From the cell containing the given text, extract its center point as [X, Y] coordinate. 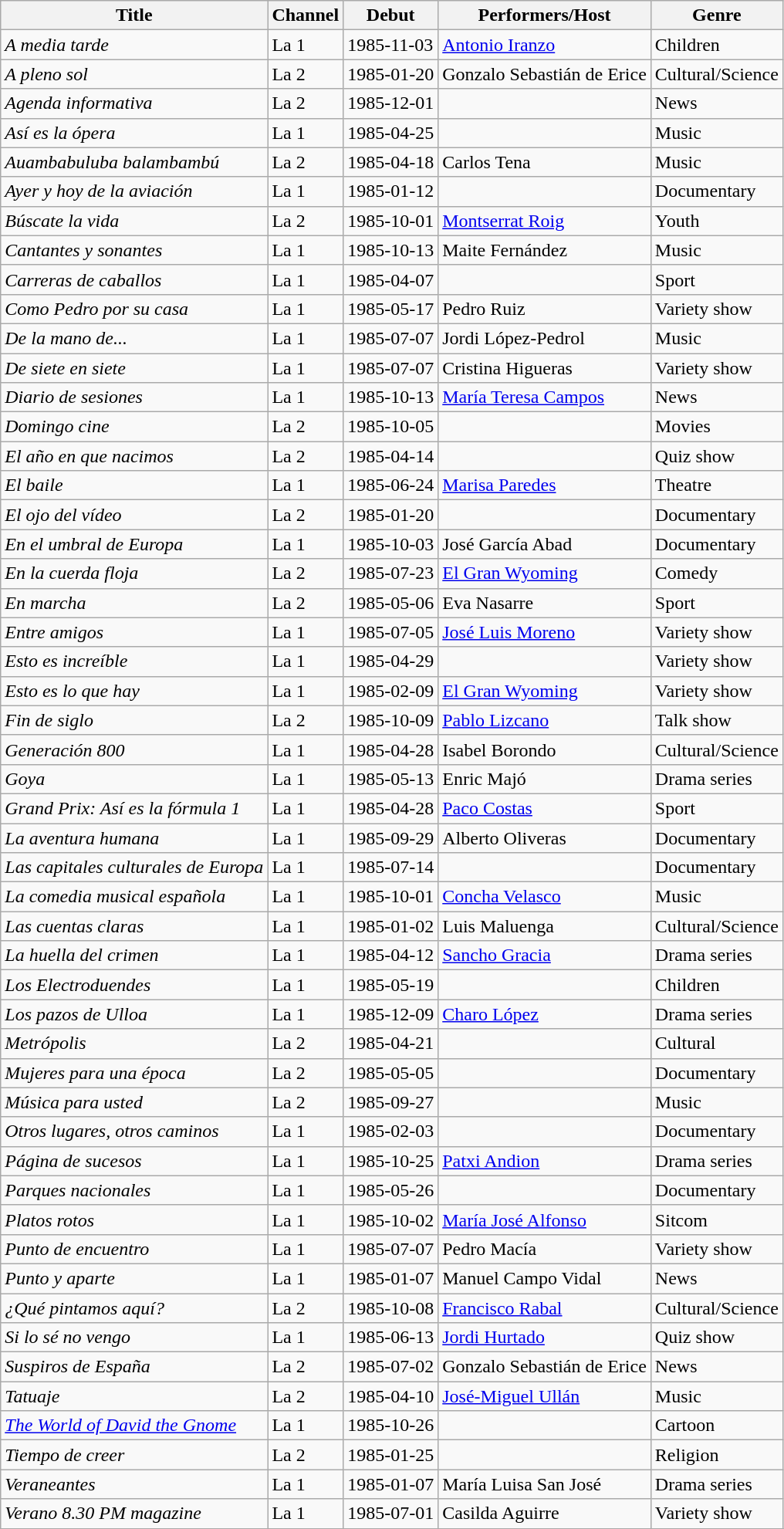
1985-10-08 [390, 1308]
En el umbral de Europa [134, 544]
1985-12-01 [390, 103]
Cantantes y sonantes [134, 250]
Otros lugares, otros caminos [134, 1132]
Manuel Campo Vidal [545, 1278]
Carlos Tena [545, 162]
A media tarde [134, 45]
El año en que nacimos [134, 456]
Concha Velasco [545, 897]
1985-06-13 [390, 1338]
1985-10-25 [390, 1161]
Charo López [545, 1014]
Metrópolis [134, 1044]
Las cuentas claras [134, 926]
1985-09-29 [390, 837]
Carreras de caballos [134, 279]
Jordi Hurtado [545, 1338]
La huella del crimen [134, 956]
Los pazos de Ulloa [134, 1014]
Pedro Ruiz [545, 309]
1985-01-25 [390, 1455]
Theatre [716, 485]
En marcha [134, 603]
Las capitales culturales de Europa [134, 868]
1985-07-23 [390, 573]
1985-06-24 [390, 485]
Casilda Aguirre [545, 1514]
Marisa Paredes [545, 485]
Pablo Lizcano [545, 720]
Esto es lo que hay [134, 691]
Fin de siglo [134, 720]
Diario de sesiones [134, 397]
Entre amigos [134, 632]
1985-05-13 [390, 779]
Eva Nasarre [545, 603]
Música para usted [134, 1102]
De siete en siete [134, 368]
Sitcom [716, 1219]
1985-07-01 [390, 1514]
Comedy [716, 573]
Domingo cine [134, 427]
Auambabuluba balambambú [134, 162]
1985-11-03 [390, 45]
Grand Prix: Así es la fórmula 1 [134, 808]
Youth [716, 221]
Francisco Rabal [545, 1308]
Página de sucesos [134, 1161]
A pleno sol [134, 74]
Goya [134, 779]
El ojo del vídeo [134, 515]
1985-10-09 [390, 720]
Antonio Iranzo [545, 45]
Alberto Oliveras [545, 837]
1985-04-29 [390, 661]
1985-04-12 [390, 956]
Performers/Host [545, 15]
1985-10-03 [390, 544]
Búscate la vida [134, 221]
1985-09-27 [390, 1102]
Religion [716, 1455]
Sancho Gracia [545, 956]
Esto es increíble [134, 661]
En la cuerda floja [134, 573]
1985-02-09 [390, 691]
1985-05-19 [390, 985]
Veraneantes [134, 1484]
The World of David the Gnome [134, 1426]
La aventura humana [134, 837]
Generación 800 [134, 749]
Pedro Macía [545, 1249]
María Luisa San José [545, 1484]
1985-10-02 [390, 1219]
1985-02-03 [390, 1132]
Genre [716, 15]
Cultural [716, 1044]
Talk show [716, 720]
1985-04-10 [390, 1396]
Title [134, 15]
Verano 8.30 PM magazine [134, 1514]
Agenda informativa [134, 103]
Parques nacionales [134, 1190]
Como Pedro por su casa [134, 309]
José Luis Moreno [545, 632]
1985-04-07 [390, 279]
Patxi Andion [545, 1161]
1985-05-17 [390, 309]
Movies [716, 427]
1985-10-26 [390, 1426]
1985-10-05 [390, 427]
Luis Maluenga [545, 926]
1985-01-02 [390, 926]
Channel [306, 15]
Isabel Borondo [545, 749]
1985-04-21 [390, 1044]
1985-04-18 [390, 162]
Cartoon [716, 1426]
1985-07-14 [390, 868]
Mujeres para una época [134, 1073]
Tiempo de creer [134, 1455]
Suspiros de España [134, 1367]
1985-04-14 [390, 456]
María José Alfonso [545, 1219]
Debut [390, 15]
Así es la ópera [134, 133]
1985-12-09 [390, 1014]
1985-05-26 [390, 1190]
Platos rotos [134, 1219]
Cristina Higueras [545, 368]
Si lo sé no vengo [134, 1338]
El baile [134, 485]
¿Qué pintamos aquí? [134, 1308]
1985-04-25 [390, 133]
De la mano de... [134, 338]
Paco Costas [545, 808]
Punto y aparte [134, 1278]
1985-01-12 [390, 191]
José García Abad [545, 544]
La comedia musical española [134, 897]
1985-07-02 [390, 1367]
Los Electroduendes [134, 985]
José-Miguel Ullán [545, 1396]
Maite Fernández [545, 250]
Punto de encuentro [134, 1249]
María Teresa Campos [545, 397]
Tatuaje [134, 1396]
Ayer y hoy de la aviación [134, 191]
1985-05-05 [390, 1073]
Montserrat Roig [545, 221]
Jordi López-Pedrol [545, 338]
1985-07-05 [390, 632]
1985-05-06 [390, 603]
Enric Majó [545, 779]
